Detect which cell encompasses the target text, then output its [x, y] center coordinate. 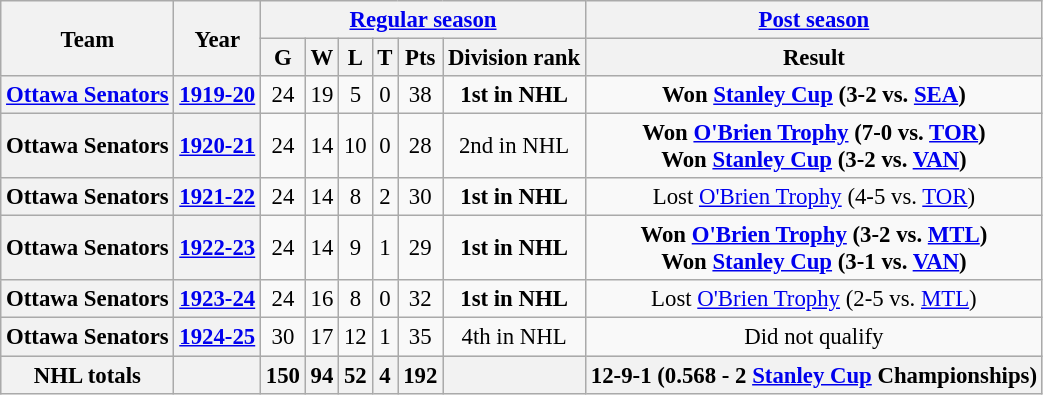
2nd in NHL [514, 146]
16 [322, 299]
L [356, 58]
52 [356, 375]
10 [356, 146]
1920-21 [218, 146]
Result [814, 58]
Team [88, 38]
192 [420, 375]
1922-23 [218, 248]
4th in NHL [514, 337]
Division rank [514, 58]
Pts [420, 58]
Won O'Brien Trophy (7-0 vs. TOR) Won Stanley Cup (3-2 vs. VAN) [814, 146]
Regular season [424, 20]
35 [420, 337]
1919-20 [218, 95]
29 [420, 248]
12-9-1 (0.568 - 2 Stanley Cup Championships) [814, 375]
4 [385, 375]
Lost O'Brien Trophy (2-5 vs. MTL) [814, 299]
38 [420, 95]
1924-25 [218, 337]
Won O'Brien Trophy (3-2 vs. MTL) Won Stanley Cup (3-1 vs. VAN) [814, 248]
Year [218, 38]
1921-22 [218, 197]
Lost O'Brien Trophy (4-5 vs. TOR) [814, 197]
Did not qualify [814, 337]
NHL totals [88, 375]
T [385, 58]
94 [322, 375]
Won Stanley Cup (3-2 vs. SEA) [814, 95]
17 [322, 337]
150 [284, 375]
32 [420, 299]
19 [322, 95]
28 [420, 146]
5 [356, 95]
2 [385, 197]
W [322, 58]
G [284, 58]
Post season [814, 20]
1923-24 [218, 299]
9 [356, 248]
12 [356, 337]
